Provide the (X, Y) coordinate of the cell's center where the given text is located.  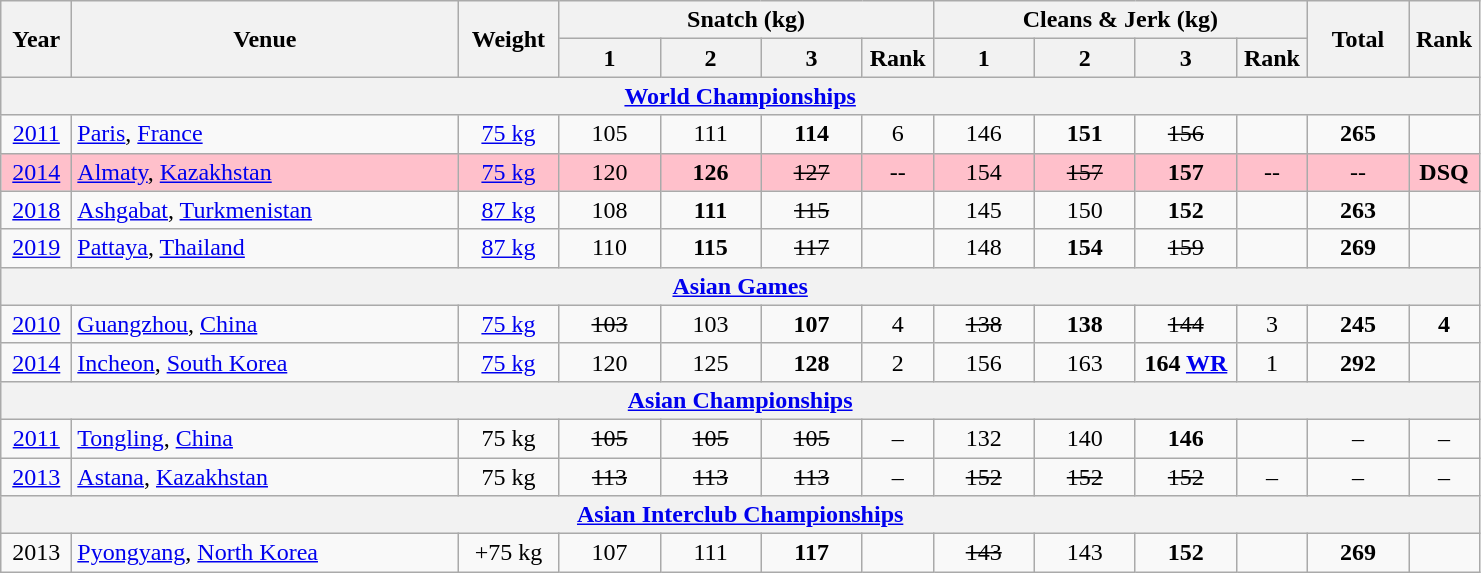
263 (1358, 210)
2018 (36, 210)
110 (610, 248)
+75 kg (508, 553)
144 (1186, 324)
Pyongyang, North Korea (265, 553)
Venue (265, 39)
150 (1084, 210)
Almaty, Kazakhstan (265, 172)
2010 (36, 324)
6 (898, 134)
2019 (36, 248)
140 (1084, 438)
Snatch (kg) (746, 20)
108 (610, 210)
245 (1358, 324)
292 (1358, 362)
Asian Championships (740, 400)
Tongling, China (265, 438)
World Championships (740, 96)
Pattaya, Thailand (265, 248)
Total (1358, 39)
Ashgabat, Turkmenistan (265, 210)
132 (984, 438)
Astana, Kazakhstan (265, 477)
151 (1084, 134)
126 (710, 172)
145 (984, 210)
125 (710, 362)
Asian Games (740, 286)
Asian Interclub Championships (740, 515)
164 WR (1186, 362)
Guangzhou, China (265, 324)
Weight (508, 39)
114 (812, 134)
148 (984, 248)
DSQ (1444, 172)
Paris, France (265, 134)
127 (812, 172)
Incheon, South Korea (265, 362)
265 (1358, 134)
Cleans & Jerk (kg) (1120, 20)
128 (812, 362)
Year (36, 39)
159 (1186, 248)
163 (1084, 362)
